Capture the cell that displays the provided text and extract its [x, y] central coordinate. 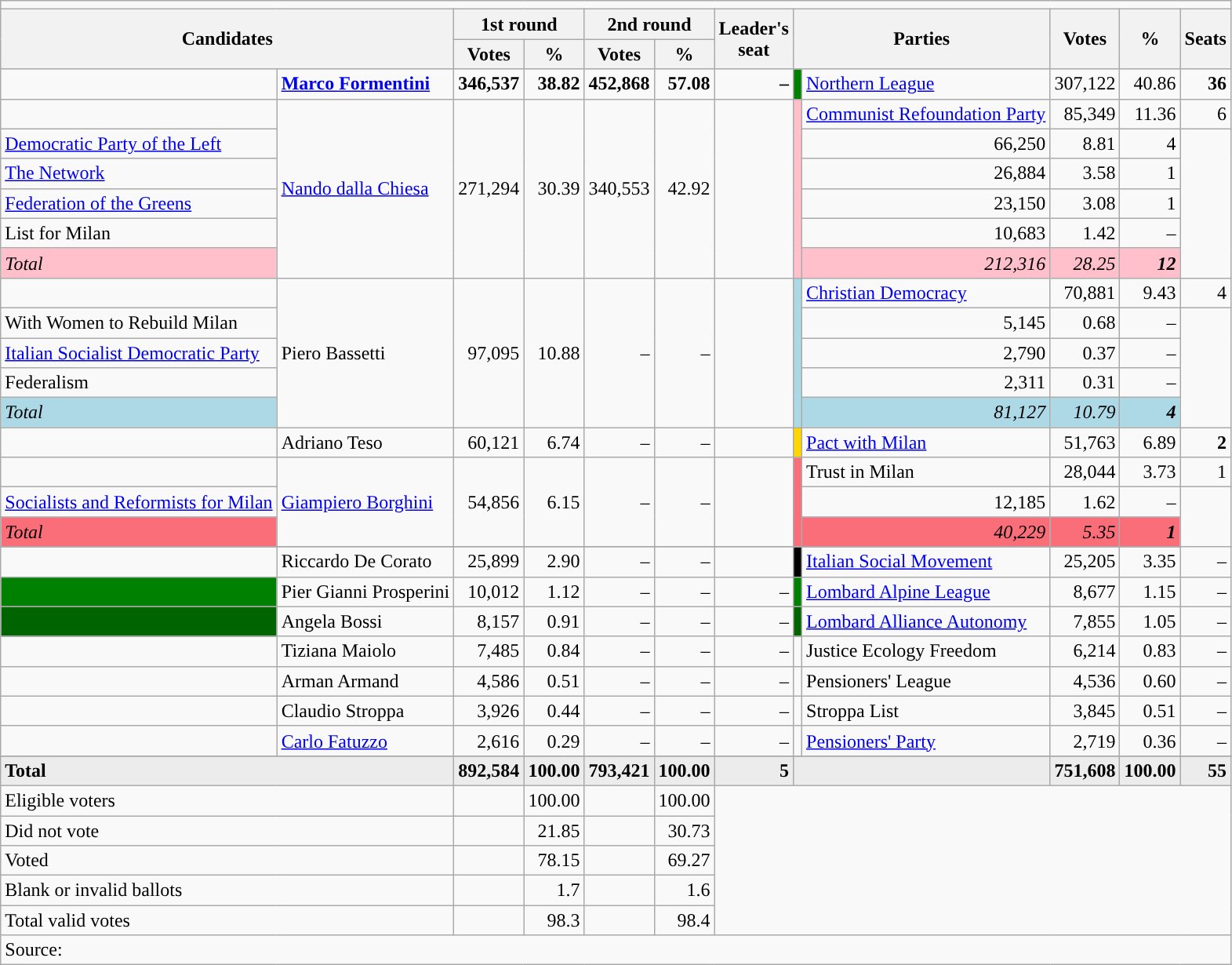
6,214 [1085, 651]
Total valid votes [227, 920]
2,616 [489, 741]
Northern League [926, 84]
10.79 [1085, 413]
Trust in Milan [926, 472]
271,294 [489, 188]
98.4 [684, 920]
Claudio Stroppa [365, 711]
21.85 [554, 831]
Nando dalla Chiesa [365, 188]
1.12 [554, 592]
10,012 [489, 592]
11.36 [1150, 114]
3,926 [489, 711]
3.35 [1150, 562]
Did not vote [227, 831]
51,763 [1085, 442]
5 [754, 770]
Democratic Party of the Left [139, 144]
0.60 [1150, 681]
7,485 [489, 651]
212,316 [926, 263]
Blank or invalid ballots [227, 890]
2,311 [926, 383]
4,536 [1085, 681]
2.90 [554, 562]
340,553 [620, 188]
7,855 [1085, 621]
3.08 [1085, 203]
Voted [227, 861]
List for Milan [139, 233]
78.15 [554, 861]
3.73 [1150, 472]
Candidates [227, 39]
8,157 [489, 621]
54,856 [489, 502]
25,899 [489, 562]
12,185 [926, 502]
Angela Bossi [365, 621]
Marco Formentini [365, 84]
26,884 [926, 173]
Pensioners' League [926, 681]
28,044 [1085, 472]
69.27 [684, 861]
892,584 [489, 770]
97,095 [489, 352]
Parties [921, 39]
12 [1150, 263]
2nd round [649, 24]
8.81 [1085, 144]
98.3 [554, 920]
0.37 [1085, 352]
25,205 [1085, 562]
1.7 [554, 890]
0.44 [554, 711]
5.35 [1085, 532]
10.88 [554, 352]
1.15 [1150, 592]
793,421 [620, 770]
1.6 [684, 890]
30.39 [554, 188]
2,790 [926, 352]
Communist Refoundation Party [926, 114]
2,719 [1085, 741]
36 [1205, 84]
0.84 [554, 651]
30.73 [684, 831]
Pensioners' Party [926, 741]
0.91 [554, 621]
Tiziana Maiolo [365, 651]
1.05 [1150, 621]
6 [1205, 114]
Federation of the Greens [139, 203]
8,677 [1085, 592]
60,121 [489, 442]
0.36 [1150, 741]
23,150 [926, 203]
1.42 [1085, 233]
Eligible voters [227, 800]
Seats [1205, 39]
Justice Ecology Freedom [926, 651]
Piero Bassetti [365, 352]
Riccardo De Corato [365, 562]
4,586 [489, 681]
6.15 [554, 502]
6.74 [554, 442]
5,145 [926, 322]
3,845 [1085, 711]
57.08 [684, 84]
66,250 [926, 144]
9.43 [1150, 293]
2 [1205, 442]
40,229 [926, 532]
6.89 [1150, 442]
346,537 [489, 84]
751,608 [1085, 770]
Federalism [139, 383]
Italian Social Movement [926, 562]
0.83 [1150, 651]
Carlo Fatuzzo [365, 741]
Italian Socialist Democratic Party [139, 352]
70,881 [1085, 293]
0.68 [1085, 322]
452,868 [620, 84]
Arman Armand [365, 681]
40.86 [1150, 84]
Christian Democracy [926, 293]
1.62 [1085, 502]
42.92 [684, 188]
38.82 [554, 84]
Adriano Teso [365, 442]
81,127 [926, 413]
The Network [139, 173]
Stroppa List [926, 711]
0.31 [1085, 383]
Lombard Alpine League [926, 592]
0.29 [554, 741]
Lombard Alliance Autonomy [926, 621]
307,122 [1085, 84]
With Women to Rebuild Milan [139, 322]
85,349 [1085, 114]
Socialists and Reformists for Milan [139, 502]
28.25 [1085, 263]
55 [1205, 770]
1st round [519, 24]
Pier Gianni Prosperini [365, 592]
Leader'sseat [754, 39]
Pact with Milan [926, 442]
Giampiero Borghini [365, 502]
3.58 [1085, 173]
10,683 [926, 233]
Source: [616, 950]
